Identify which cell holds the provided text, then report its (x, y) central coordinate. 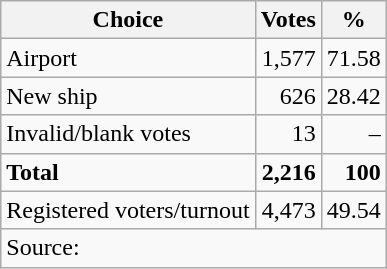
% (354, 20)
Invalid/blank votes (128, 134)
49.54 (354, 210)
626 (288, 96)
– (354, 134)
100 (354, 172)
Choice (128, 20)
13 (288, 134)
1,577 (288, 58)
Source: (194, 248)
Registered voters/turnout (128, 210)
4,473 (288, 210)
71.58 (354, 58)
Total (128, 172)
Airport (128, 58)
Votes (288, 20)
2,216 (288, 172)
28.42 (354, 96)
New ship (128, 96)
